For the text-containing cell, return its midpoint in (X, Y) coordinate format. 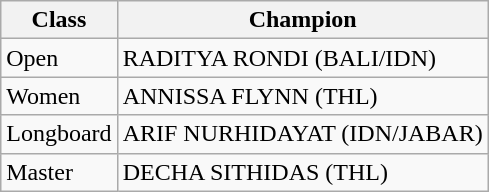
Women (59, 96)
Champion (302, 20)
DECHA SITHIDAS (THL) (302, 172)
Master (59, 172)
Longboard (59, 134)
Class (59, 20)
Open (59, 58)
RADITYA RONDI (BALI/IDN) (302, 58)
ANNISSA FLYNN (THL) (302, 96)
ARIF NURHIDAYAT (IDN/JABAR) (302, 134)
